Return the [X, Y] coordinate for the center point of the cell that contains the specified text.  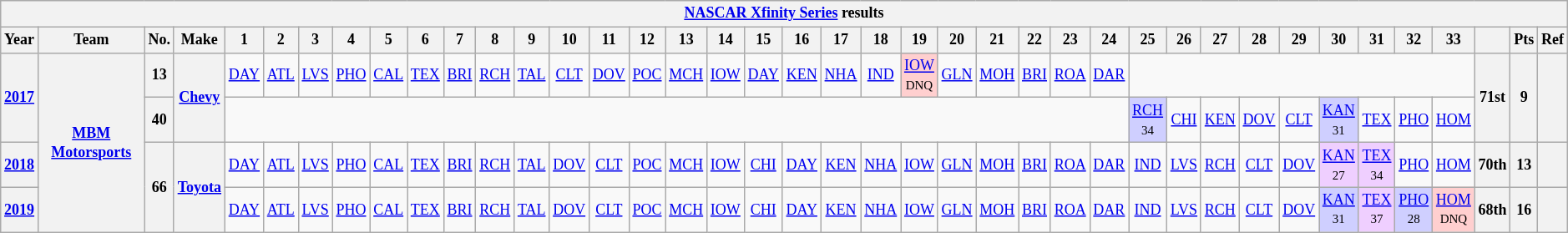
RCH34 [1148, 120]
2017 [20, 97]
21 [997, 40]
TEX37 [1377, 210]
7 [459, 40]
25 [1148, 40]
15 [763, 40]
5 [389, 40]
23 [1070, 40]
18 [881, 40]
32 [1414, 40]
70th [1493, 165]
28 [1259, 40]
4 [351, 40]
PHO28 [1414, 210]
24 [1109, 40]
Team [91, 40]
Make [199, 40]
12 [647, 40]
Toyota [199, 187]
40 [159, 120]
Chevy [199, 97]
HOMDNQ [1454, 210]
66 [159, 187]
Year [20, 40]
26 [1184, 40]
Pts [1525, 40]
10 [569, 40]
17 [841, 40]
22 [1035, 40]
31 [1377, 40]
29 [1299, 40]
3 [316, 40]
19 [920, 40]
IOWDNQ [920, 75]
33 [1454, 40]
2 [281, 40]
No. [159, 40]
6 [426, 40]
8 [495, 40]
71st [1493, 97]
NASCAR Xfinity Series results [784, 13]
KAN27 [1339, 165]
11 [609, 40]
20 [957, 40]
2018 [20, 165]
Ref [1553, 40]
1 [244, 40]
2019 [20, 210]
TEX34 [1377, 165]
30 [1339, 40]
27 [1220, 40]
68th [1493, 210]
MBM Motorsports [91, 142]
14 [726, 40]
